Capture the cell that displays the provided text and extract its [X, Y] central coordinate. 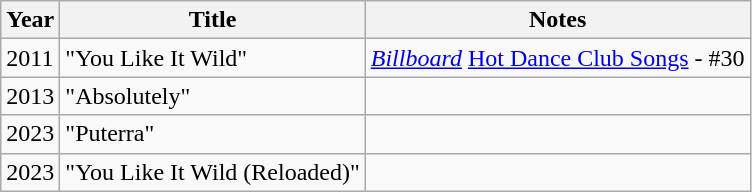
"You Like It Wild" [212, 58]
"Puterra" [212, 134]
"Absolutely" [212, 96]
2011 [30, 58]
Billboard Hot Dance Club Songs - #30 [558, 58]
Notes [558, 20]
2013 [30, 96]
"You Like It Wild (Reloaded)" [212, 172]
Title [212, 20]
Year [30, 20]
